Provide the [X, Y] coordinate of the cell's center where the given text is located.  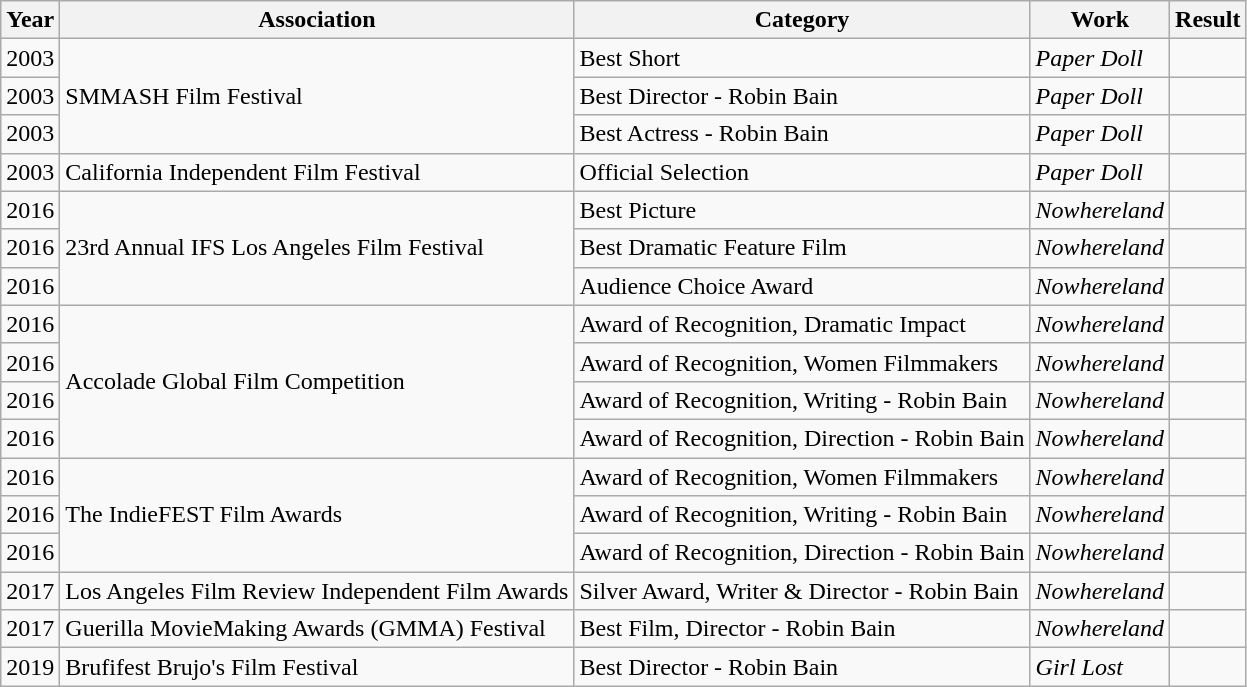
Category [802, 20]
2019 [30, 667]
Association [317, 20]
Accolade Global Film Competition [317, 381]
Best Short [802, 58]
Best Dramatic Feature Film [802, 248]
California Independent Film Festival [317, 172]
Silver Award, Writer & Director - Robin Bain [802, 591]
Best Picture [802, 210]
Result [1208, 20]
SMMASH Film Festival [317, 96]
Girl Lost [1100, 667]
Best Actress - Robin Bain [802, 134]
Work [1100, 20]
The IndieFEST Film Awards [317, 515]
23rd Annual IFS Los Angeles Film Festival [317, 248]
Guerilla MovieMaking Awards (GMMA) Festival [317, 629]
Award of Recognition, Dramatic Impact [802, 324]
Audience Choice Award [802, 286]
Year [30, 20]
Los Angeles Film Review Independent Film Awards [317, 591]
Brufifest Brujo's Film Festival [317, 667]
Best Film, Director - Robin Bain [802, 629]
Official Selection [802, 172]
